For the text-containing cell, return its midpoint in (X, Y) coordinate format. 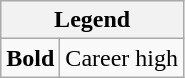
Career high (122, 58)
Legend (92, 20)
Bold (30, 58)
